From the cell containing the given text, extract its center point as (x, y) coordinate. 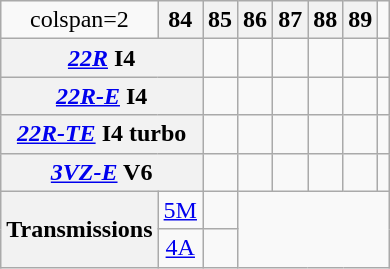
89 (360, 20)
Transmissions (80, 229)
4A (180, 248)
86 (256, 20)
22R-TE I4 turbo (102, 134)
colspan=2 (80, 20)
22R-E I4 (102, 96)
5M (180, 210)
85 (220, 20)
87 (290, 20)
3VZ-E V6 (102, 172)
22R I4 (102, 58)
88 (326, 20)
84 (180, 20)
